Search for the cell housing the specified text and yield its (X, Y) center coordinate. 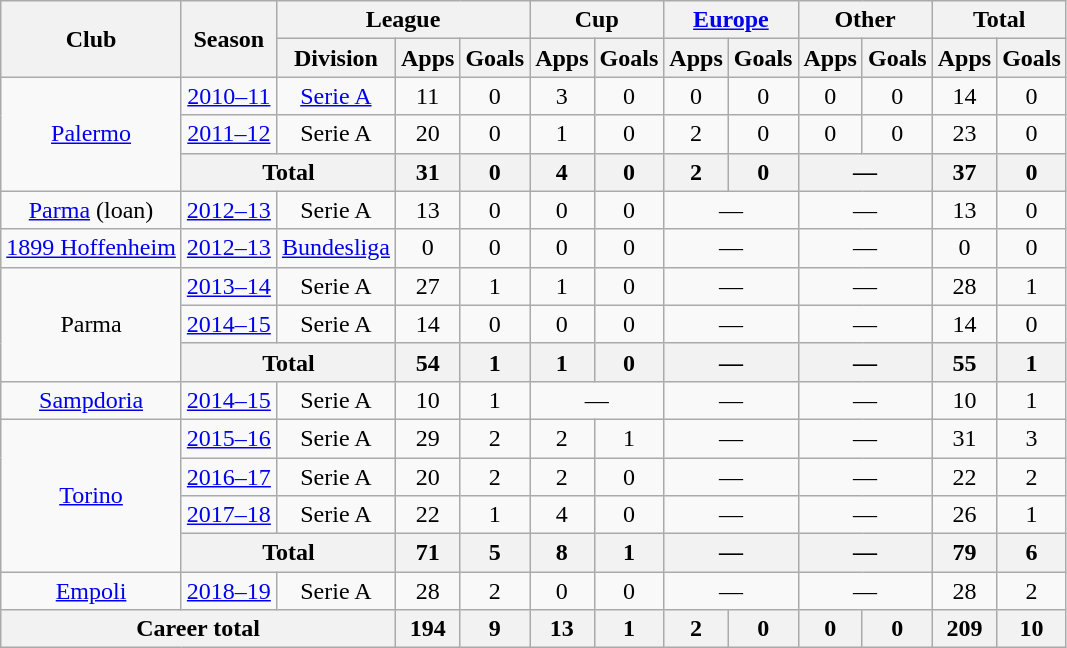
23 (964, 134)
11 (427, 96)
6 (1032, 553)
Sampdoria (92, 400)
Europe (731, 20)
26 (964, 515)
League (402, 20)
Palermo (92, 134)
Parma (92, 324)
2018–19 (228, 591)
55 (964, 362)
Division (336, 58)
8 (562, 553)
71 (427, 553)
2017–18 (228, 515)
209 (964, 629)
Cup (597, 20)
Bundesliga (336, 248)
194 (427, 629)
Career total (198, 629)
9 (495, 629)
54 (427, 362)
79 (964, 553)
2015–16 (228, 438)
5 (495, 553)
2013–14 (228, 286)
Other (865, 20)
1899 Hoffenheim (92, 248)
Torino (92, 495)
27 (427, 286)
Empoli (92, 591)
29 (427, 438)
2011–12 (228, 134)
Club (92, 39)
Season (228, 39)
37 (964, 172)
2016–17 (228, 477)
Parma (loan) (92, 210)
2010–11 (228, 96)
